Capture the cell that displays the provided text and extract its (x, y) central coordinate. 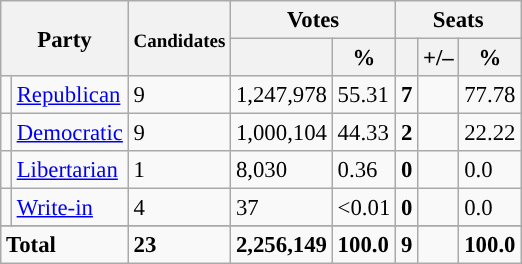
Democratic (70, 133)
Write-in (70, 208)
Total (64, 245)
4 (179, 208)
Candidates (179, 38)
55.31 (364, 95)
2 (407, 133)
8,030 (282, 170)
0.36 (364, 170)
22.22 (490, 133)
7 (407, 95)
Republican (70, 95)
+/– (438, 58)
37 (282, 208)
1,247,978 (282, 95)
Seats (458, 20)
1 (179, 170)
23 (179, 245)
Libertarian (70, 170)
44.33 (364, 133)
Votes (314, 20)
<0.01 (364, 208)
Party (64, 38)
1,000,104 (282, 133)
77.78 (490, 95)
2,256,149 (282, 245)
